Find where the given text appears and provide that cell's center as [x, y] coordinate. 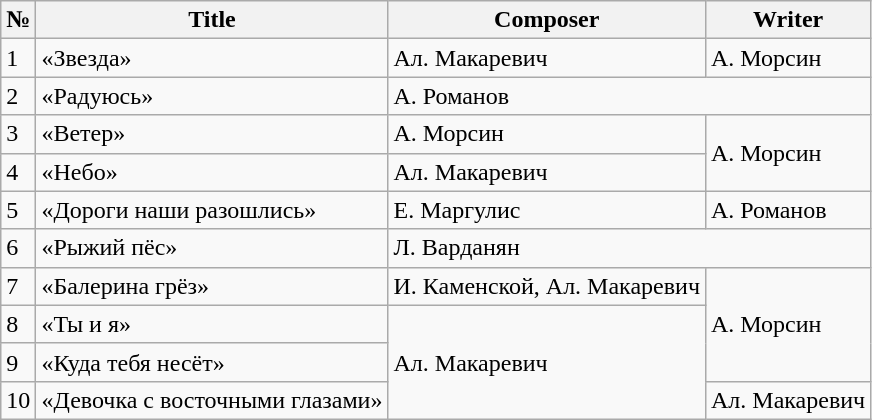
«Рыжий пёс» [212, 248]
1 [18, 58]
5 [18, 210]
«Звезда» [212, 58]
3 [18, 134]
«Ты и я» [212, 324]
«Небо» [212, 172]
8 [18, 324]
7 [18, 286]
И. Каменской, Ал. Макаревич [547, 286]
Composer [547, 20]
«Радуюсь» [212, 96]
2 [18, 96]
«Куда тебя несёт» [212, 362]
«Ветер» [212, 134]
10 [18, 400]
Writer [788, 20]
Title [212, 20]
4 [18, 172]
«Дороги наши разошлись» [212, 210]
Л. Варданян [630, 248]
«Балерина грёз» [212, 286]
«Девочка с восточными глазами» [212, 400]
6 [18, 248]
9 [18, 362]
№ [18, 20]
Е. Маргулис [547, 210]
